Output the (x, y) coordinate of the center of the cell containing the given text.  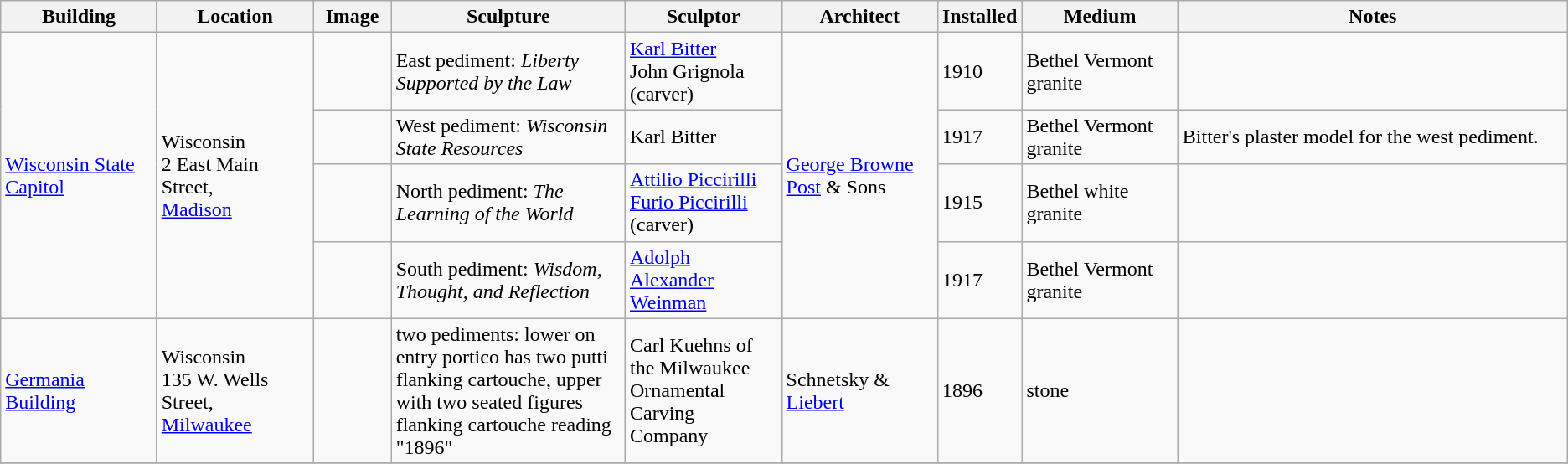
stone (1100, 390)
Wisconsin State Capitol (79, 176)
North pediment: The Learning of the World (508, 203)
Wisconsin135 W. Wells Street,Milwaukee (235, 390)
Bitter's plaster model for the west pediment. (1372, 137)
Building (79, 17)
Carl Kuehns of the Milwaukee Ornamental Carving Company (704, 390)
Bethel white granite (1100, 203)
East pediment: Liberty Supported by the Law (508, 71)
Medium (1100, 17)
1915 (979, 203)
Adolph Alexander Weinman (704, 280)
two pediments: lower on entry portico has two putti flanking cartouche, upper with two seated figures flanking cartouche reading "1896" (508, 390)
South pediment: Wisdom, Thought, and Reflection (508, 280)
Attilio PiccirilliFurio Piccirilli (carver) (704, 203)
1910 (979, 71)
Karl Bitter (704, 137)
George Browne Post & Sons (859, 176)
Image (352, 17)
West pediment: Wisconsin State Resources (508, 137)
Architect (859, 17)
Wisconsin2 East Main Street,Madison (235, 176)
Schnetsky & Liebert (859, 390)
Location (235, 17)
Germania Building (79, 390)
1896 (979, 390)
Sculptor (704, 17)
Installed (979, 17)
Sculpture (508, 17)
Karl BitterJohn Grignola (carver) (704, 71)
Notes (1372, 17)
